Identify which cell holds the provided text, then report its (x, y) central coordinate. 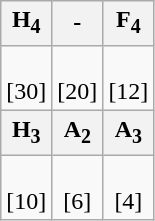
H4 (26, 23)
[10] (26, 186)
[12] (128, 78)
H3 (26, 132)
[4] (128, 186)
[6] (78, 186)
F4 (128, 23)
- (78, 23)
[30] (26, 78)
A2 (78, 132)
[20] (78, 78)
A3 (128, 132)
